Return the (X, Y) coordinate for the center point of the cell that contains the specified text.  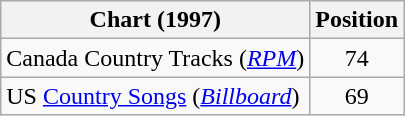
Chart (1997) (156, 20)
US Country Songs (Billboard) (156, 96)
74 (357, 58)
Position (357, 20)
Canada Country Tracks (RPM) (156, 58)
69 (357, 96)
